Pinpoint the cell where the given text exists, returning its [x, y] midpoint coordinate. 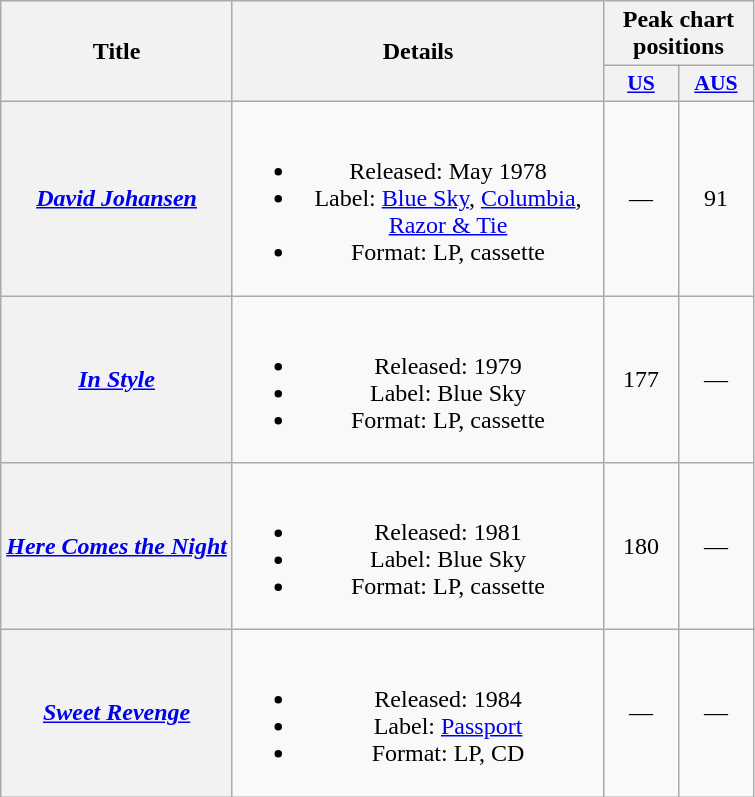
Released: 1984Label: PassportFormat: LP, CD [418, 714]
177 [642, 380]
AUS [716, 84]
In Style [117, 380]
David Johansen [117, 198]
Details [418, 52]
Peak chart positions [679, 34]
Released: 1981Label: Blue SkyFormat: LP, cassette [418, 546]
180 [642, 546]
91 [716, 198]
Released: 1979Label: Blue SkyFormat: LP, cassette [418, 380]
Sweet Revenge [117, 714]
Here Comes the Night [117, 546]
Title [117, 52]
Released: May 1978Label: Blue Sky, Columbia, Razor & TieFormat: LP, cassette [418, 198]
US [642, 84]
